Determine the [x, y] coordinate at the center of the cell enclosing the given text.  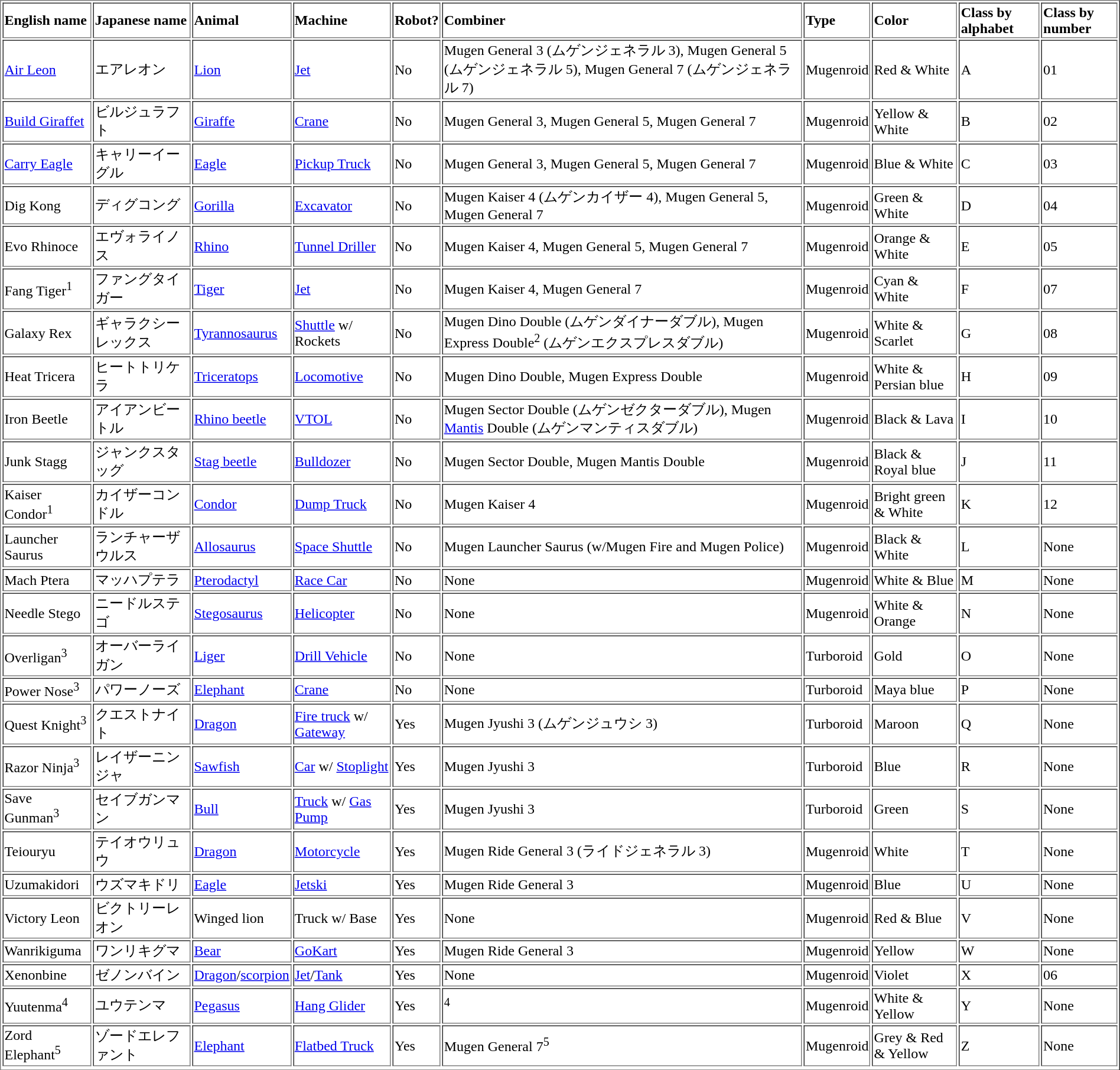
エアレオン [142, 70]
Razor Ninja3 [47, 766]
オーバーライガン [142, 656]
I [999, 419]
Sawfish [241, 766]
Dig Kong [47, 205]
K [999, 505]
Machine [342, 20]
F [999, 288]
H [999, 377]
Tyrannosaurus [241, 333]
Mugen Dino Double (ムゲンダイナーダブル), Mugen Express Double2 (ムゲンエクスプレスダブル) [623, 333]
Giraffe [241, 122]
Condor [241, 505]
Mugen Jyushi 3 (ムゲンジュウシ 3) [623, 723]
ディグコング [142, 205]
Tunnel Driller [342, 246]
Triceratops [241, 377]
Mugen Sector Double, Mugen Mantis Double [623, 462]
カイザーコンドル [142, 505]
エヴォライノス [142, 246]
Japanese name [142, 20]
ゼノンバイン [142, 975]
Victory Leon [47, 918]
Black & Royal blue [915, 462]
Truck w/ Base [342, 918]
Mugen Dino Double, Mugen Express Double [623, 377]
Jet/Tank [342, 975]
セイブガンマン [142, 808]
Black & White [915, 547]
キャリーイーグル [142, 164]
Pegasus [241, 1006]
Zord Elephant5 [47, 1046]
ウズマキドリ [142, 884]
V [999, 918]
05 [1079, 246]
Mugen Launcher Saurus (w/Mugen Fire and Mugen Police) [623, 547]
E [999, 246]
Yellow [915, 951]
Bulldozer [342, 462]
Mugen Kaiser 4 [623, 505]
Hang Glider [342, 1006]
クエストナイト [142, 723]
O [999, 656]
White & Blue [915, 580]
Overligan3 [47, 656]
L [999, 547]
08 [1079, 333]
B [999, 122]
Robot? [417, 20]
Allosaurus [241, 547]
Bull [241, 808]
Black & Lava [915, 419]
Red & Blue [915, 918]
Teiouryu [47, 851]
Y [999, 1006]
ランチャーザウルス [142, 547]
03 [1079, 164]
Mach Ptera [47, 580]
アイアンビートル [142, 419]
11 [1079, 462]
Build Giraffet [47, 122]
Galaxy Rex [47, 333]
Launcher Saurus [47, 547]
C [999, 164]
Carry Eagle [47, 164]
レイザーニンジャ [142, 766]
ゾードエレファント [142, 1046]
Mugen General 3 (ムゲンジェネラル 3), Mugen General 5 (ムゲンジェネラル 5), Mugen General 7 (ムゲンジェネラル 7) [623, 70]
Class by number [1079, 20]
Locomotive [342, 377]
10 [1079, 419]
Z [999, 1046]
Maroon [915, 723]
J [999, 462]
マッハプテラ [142, 580]
Truck w/ Gas Pump [342, 808]
U [999, 884]
Wanrikiguma [47, 951]
R [999, 766]
White & Scarlet [915, 333]
Class by alphabet [999, 20]
Uzumakidori [47, 884]
Yellow & White [915, 122]
ニードルステゴ [142, 613]
Gold [915, 656]
Evo Rhinoce [47, 246]
Violet [915, 975]
Iron Beetle [47, 419]
Dragon/scorpion [241, 975]
Needle Stego [47, 613]
Air Leon [47, 70]
D [999, 205]
Animal [241, 20]
Pterodactyl [241, 580]
GoKart [342, 951]
Motorcycle [342, 851]
Grey & Red & Yellow [915, 1046]
Space Shuttle [342, 547]
White & Orange [915, 613]
M [999, 580]
Mugen Sector Double (ムゲンゼクターダブル), Mugen Mantis Double (ムゲンマンティスダブル) [623, 419]
Type [838, 20]
Dump Truck [342, 505]
Q [999, 723]
Drill Vehicle [342, 656]
Fang Tiger1 [47, 288]
T [999, 851]
Mugen Kaiser 4, Mugen General 7 [623, 288]
Stegosaurus [241, 613]
Xenonbine [47, 975]
ビルジュラフト [142, 122]
X [999, 975]
English name [47, 20]
N [999, 613]
Green & White [915, 205]
04 [1079, 205]
A [999, 70]
Mugen General 75 [623, 1046]
Flatbed Truck [342, 1046]
VTOL [342, 419]
Color [915, 20]
P [999, 690]
Helicopter [342, 613]
01 [1079, 70]
テイオウリュウ [142, 851]
Rhino [241, 246]
Winged lion [241, 918]
Cyan & White [915, 288]
Yuutenma4 [47, 1006]
White [915, 851]
Blue & White [915, 164]
Bear [241, 951]
Bright green & White [915, 505]
Kaiser Condor1 [47, 505]
Stag beetle [241, 462]
02 [1079, 122]
Red & White [915, 70]
12 [1079, 505]
Combiner [623, 20]
W [999, 951]
Jetski [342, 884]
Mugen Kaiser 4 (ムゲンカイザー 4), Mugen General 5, Mugen General 7 [623, 205]
パワーノーズ [142, 690]
Maya blue [915, 690]
S [999, 808]
06 [1079, 975]
ギャラクシーレックス [142, 333]
White & Persian blue [915, 377]
Heat Tricera [47, 377]
Orange & White [915, 246]
ヒートトリケラ [142, 377]
Shuttle w/ Rockets [342, 333]
ジャンクスタッグ [142, 462]
Mugen Ride General 3 (ライドジェネラル 3) [623, 851]
Liger [241, 656]
Race Car [342, 580]
Fire truck w/ Gateway [342, 723]
Pickup Truck [342, 164]
White & Yellow [915, 1006]
ワンリキグマ [142, 951]
Green [915, 808]
Car w/ Stoplight [342, 766]
ファングタイガー [142, 288]
ビクトリーレオン [142, 918]
Rhino beetle [241, 419]
Gorilla [241, 205]
G [999, 333]
4 [623, 1006]
07 [1079, 288]
Mugen Kaiser 4, Mugen General 5, Mugen General 7 [623, 246]
Tiger [241, 288]
Quest Knight3 [47, 723]
ユウテンマ [142, 1006]
09 [1079, 377]
Excavator [342, 205]
Junk Stagg [47, 462]
Save Gunman3 [47, 808]
Power Nose3 [47, 690]
Lion [241, 70]
